Locate the cell with the specified text and output its [x, y] center coordinate. 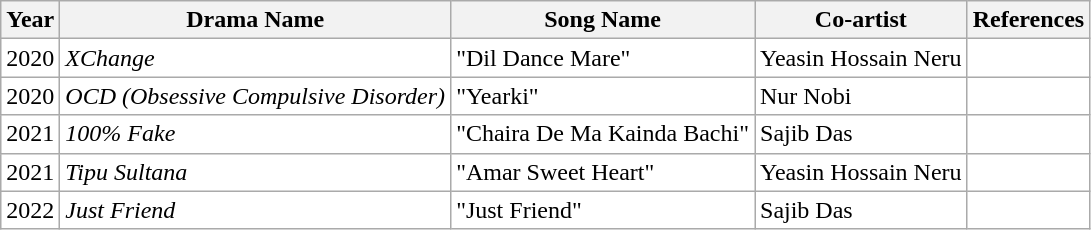
"Chaira De Ma Kainda Bachi" [603, 134]
"Just Friend" [603, 210]
References [1028, 20]
"Yearki" [603, 96]
2022 [30, 210]
"Dil Dance Mare" [603, 58]
Just Friend [256, 210]
OCD (Obsessive Compulsive Disorder) [256, 96]
Co-artist [860, 20]
Year [30, 20]
"Amar Sweet Heart" [603, 172]
Tipu Sultana [256, 172]
100% Fake [256, 134]
Nur Nobi [860, 96]
Song Name [603, 20]
XChange [256, 58]
Drama Name [256, 20]
